Capture the cell that displays the provided text and extract its (x, y) central coordinate. 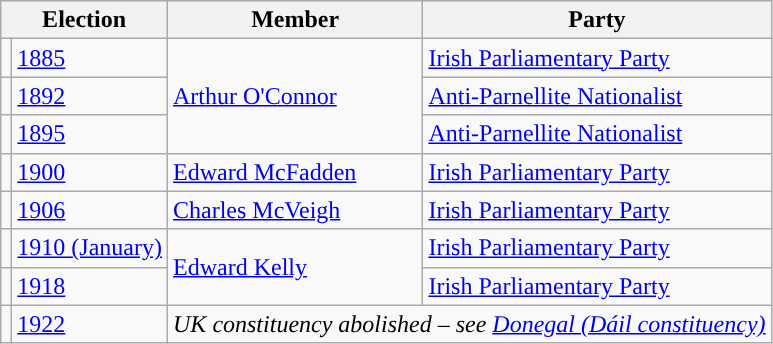
1895 (90, 134)
Charles McVeigh (296, 210)
Member (296, 20)
Arthur O'Connor (296, 96)
Party (597, 20)
Election (84, 20)
1885 (90, 58)
1900 (90, 172)
1906 (90, 210)
1918 (90, 286)
UK constituency abolished – see Donegal (Dáil constituency) (470, 324)
1892 (90, 96)
1922 (90, 324)
Edward McFadden (296, 172)
Edward Kelly (296, 267)
1910 (January) (90, 248)
